For the text-containing cell, return its midpoint in (x, y) coordinate format. 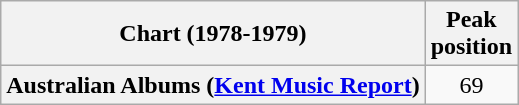
69 (471, 85)
Peak position (471, 34)
Chart (1978-1979) (213, 34)
Australian Albums (Kent Music Report) (213, 85)
